Scan for the cell matching the given text and deliver its [x, y] coordinate at center. 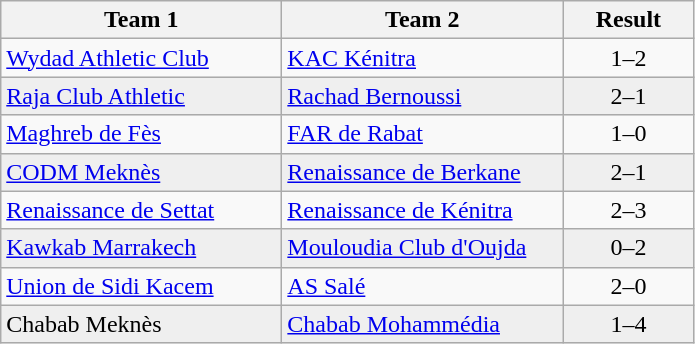
Mouloudia Club d'Oujda [422, 248]
Union de Sidi Kacem [142, 286]
Raja Club Athletic [142, 96]
KAC Kénitra [422, 58]
Maghreb de Fès [142, 134]
1–2 [628, 58]
Rachad Bernoussi [422, 96]
Team 2 [422, 20]
Wydad Athletic Club [142, 58]
Result [628, 20]
FAR de Rabat [422, 134]
Chabab Meknès [142, 324]
1–4 [628, 324]
0–2 [628, 248]
Team 1 [142, 20]
Chabab Mohammédia [422, 324]
AS Salé [422, 286]
2–3 [628, 210]
2–0 [628, 286]
Kawkab Marrakech [142, 248]
Renaissance de Berkane [422, 172]
Renaissance de Kénitra [422, 210]
1–0 [628, 134]
Renaissance de Settat [142, 210]
CODM Meknès [142, 172]
